Pinpoint the cell where the given text exists, returning its (x, y) midpoint coordinate. 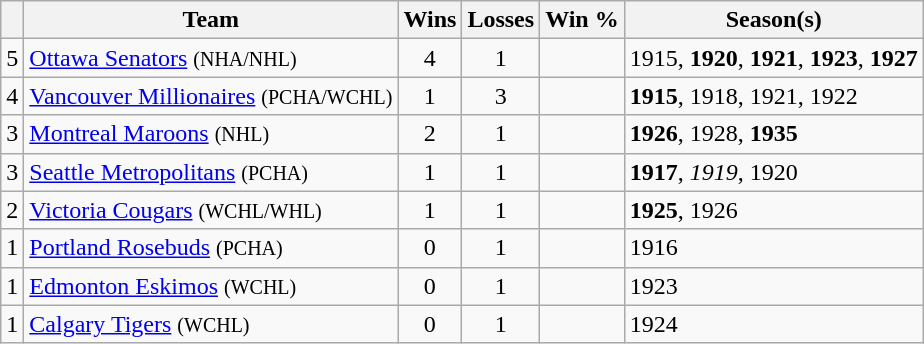
Season(s) (774, 20)
5 (12, 58)
Calgary Tigers (WCHL) (211, 324)
1917, 1919, 1920 (774, 172)
1916 (774, 248)
Team (211, 20)
Victoria Cougars (WCHL/WHL) (211, 210)
1926, 1928, 1935 (774, 134)
1915, 1918, 1921, 1922 (774, 96)
1915, 1920, 1921, 1923, 1927 (774, 58)
1924 (774, 324)
Wins (430, 20)
Montreal Maroons (NHL) (211, 134)
Losses (501, 20)
Portland Rosebuds (PCHA) (211, 248)
1925, 1926 (774, 210)
Edmonton Eskimos (WCHL) (211, 286)
Ottawa Senators (NHA/NHL) (211, 58)
Win % (582, 20)
Seattle Metropolitans (PCHA) (211, 172)
1923 (774, 286)
Vancouver Millionaires (PCHA/WCHL) (211, 96)
